Find where the given text appears and provide that cell's center as (X, Y) coordinate. 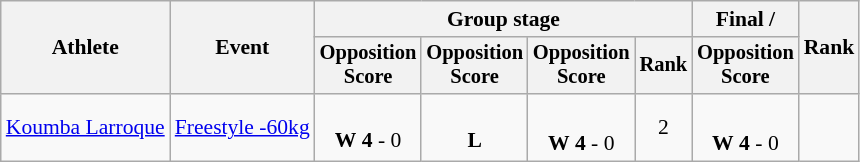
Group stage (504, 19)
2 (664, 128)
Koumba Larroque (86, 128)
L (474, 128)
Athlete (86, 48)
Final / (746, 19)
Event (242, 48)
Freestyle -60kg (242, 128)
